Locate the cell with the specified text and output its (X, Y) center coordinate. 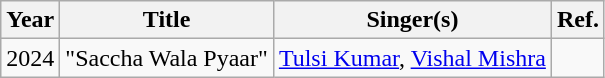
Tulsi Kumar, Vishal Mishra (412, 58)
Year (30, 20)
Title (167, 20)
"Saccha Wala Pyaar" (167, 58)
2024 (30, 58)
Singer(s) (412, 20)
Ref. (578, 20)
